Determine the [x, y] coordinate at the center of the cell enclosing the given text.  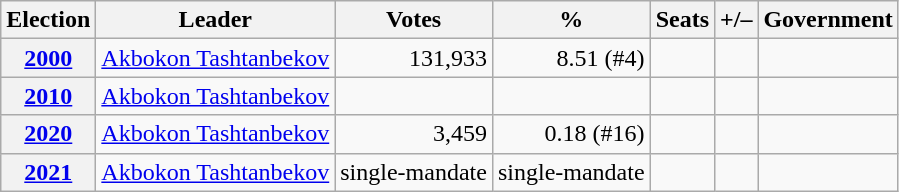
% [571, 20]
3,459 [414, 134]
131,933 [414, 58]
Government [828, 20]
+/– [736, 20]
Leader [216, 20]
2021 [48, 172]
Election [48, 20]
2010 [48, 96]
0.18 (#16) [571, 134]
Votes [414, 20]
2000 [48, 58]
2020 [48, 134]
8.51 (#4) [571, 58]
Seats [682, 20]
